Locate the cell with the specified text and output its [X, Y] center coordinate. 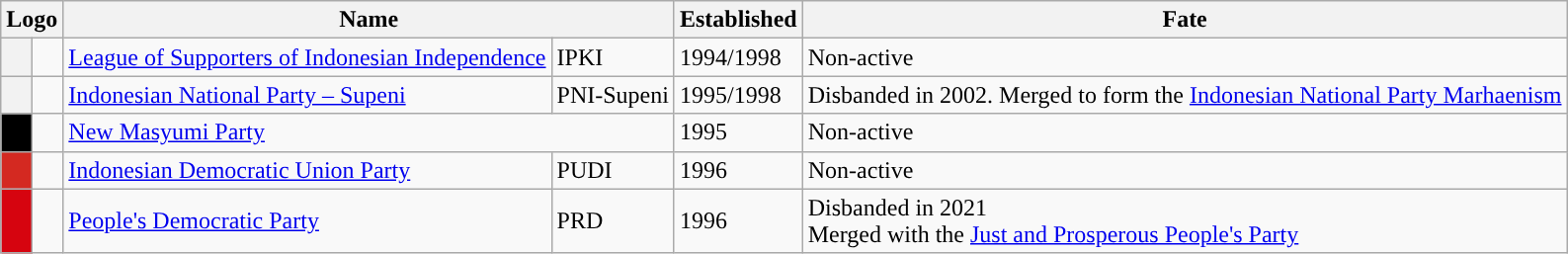
Indonesian Democratic Union Party [307, 170]
Established [738, 20]
1995 [738, 132]
Fate [1185, 20]
League of Supporters of Indonesian Independence [307, 57]
Disbanded in 2002. Merged to form the Indonesian National Party Marhaenism [1185, 95]
Logo [32, 20]
PRD [613, 221]
PUDI [613, 170]
1994/1998 [738, 57]
New Masyumi Party [370, 132]
PNI-Supeni [613, 95]
1995/1998 [738, 95]
Indonesian National Party – Supeni [307, 95]
People's Democratic Party [307, 221]
Name [370, 20]
IPKI [613, 57]
Disbanded in 2021Merged with the Just and Prosperous People's Party [1185, 221]
